Identify which cell holds the provided text, then report its [x, y] central coordinate. 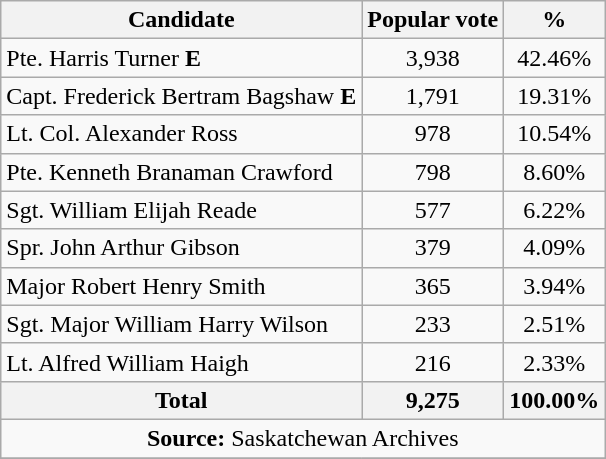
978 [433, 134]
2.33% [554, 362]
Lt. Col. Alexander Ross [182, 134]
3,938 [433, 58]
Spr. John Arthur Gibson [182, 248]
9,275 [433, 400]
4.09% [554, 248]
798 [433, 172]
2.51% [554, 324]
19.31% [554, 96]
10.54% [554, 134]
Lt. Alfred William Haigh [182, 362]
Sgt. Major William Harry Wilson [182, 324]
8.60% [554, 172]
Sgt. William Elijah Reade [182, 210]
Capt. Frederick Bertram Bagshaw E [182, 96]
Total [182, 400]
Pte. Harris Turner E [182, 58]
216 [433, 362]
233 [433, 324]
379 [433, 248]
Major Robert Henry Smith [182, 286]
3.94% [554, 286]
% [554, 20]
42.46% [554, 58]
Source: Saskatchewan Archives [303, 438]
100.00% [554, 400]
1,791 [433, 96]
Candidate [182, 20]
6.22% [554, 210]
Pte. Kenneth Branaman Crawford [182, 172]
577 [433, 210]
365 [433, 286]
Popular vote [433, 20]
